Scan for the cell matching the given text and deliver its [X, Y] coordinate at center. 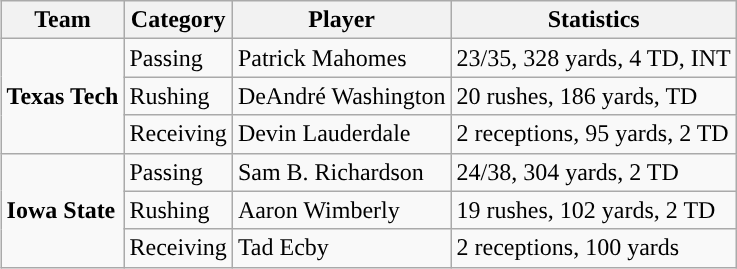
Iowa State [62, 210]
19 rushes, 102 yards, 2 TD [594, 210]
24/38, 304 yards, 2 TD [594, 172]
Patrick Mahomes [342, 58]
Sam B. Richardson [342, 172]
Statistics [594, 20]
Aaron Wimberly [342, 210]
DeAndré Washington [342, 96]
Devin Lauderdale [342, 134]
20 rushes, 186 yards, TD [594, 96]
23/35, 328 yards, 4 TD, INT [594, 58]
Player [342, 20]
2 receptions, 95 yards, 2 TD [594, 134]
2 receptions, 100 yards [594, 248]
Category [178, 20]
Tad Ecby [342, 248]
Texas Tech [62, 96]
Team [62, 20]
